Return the (X, Y) coordinate for the center point of the cell that contains the specified text.  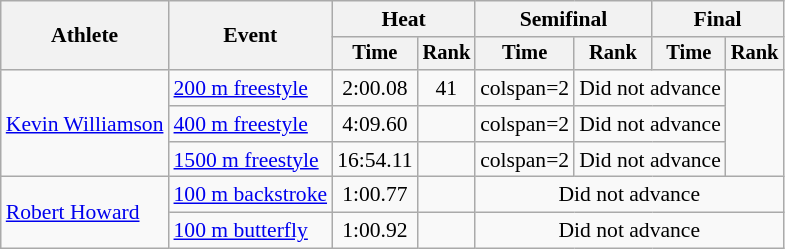
1:00.92 (374, 231)
41 (447, 88)
4:09.60 (374, 124)
Final (718, 19)
Semifinal (564, 19)
1500 m freestyle (250, 160)
16:54.11 (374, 160)
Heat (404, 19)
200 m freestyle (250, 88)
Robert Howard (85, 212)
Athlete (85, 36)
1:00.77 (374, 195)
100 m backstroke (250, 195)
100 m butterfly (250, 231)
2:00.08 (374, 88)
Kevin Williamson (85, 124)
400 m freestyle (250, 124)
Event (250, 36)
